Find where the given text appears and provide that cell's center as [X, Y] coordinate. 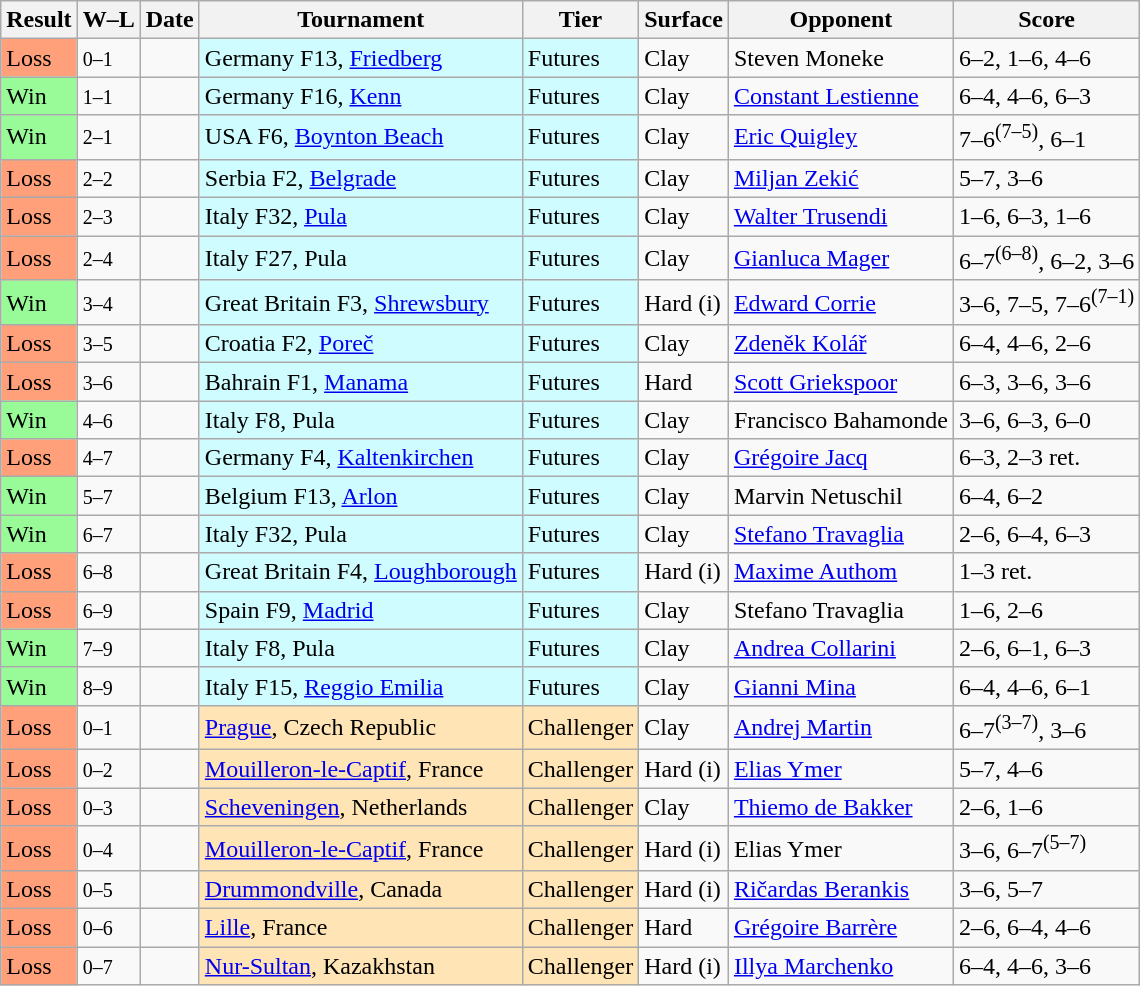
Tier [580, 20]
3–6, 6–3, 6–0 [1046, 420]
Italy F27, Pula [360, 258]
5–7, 4–6 [1046, 769]
4–6 [108, 420]
6–3, 3–6, 3–6 [1046, 382]
6–3, 2–3 ret. [1046, 458]
Grégoire Jacq [840, 458]
USA F6, Boynton Beach [360, 138]
6–4, 4–6, 2–6 [1046, 344]
0–5 [108, 890]
Zdeněk Kolář [840, 344]
5–7, 3–6 [1046, 178]
Nur-Sultan, Kazakhstan [360, 966]
Croatia F2, Poreč [360, 344]
0–7 [108, 966]
Grégoire Barrère [840, 928]
Andrej Martin [840, 728]
Germany F4, Kaltenkirchen [360, 458]
2–2 [108, 178]
3–6 [108, 382]
W–L [108, 20]
1–3 ret. [1046, 572]
7–9 [108, 648]
7–6(7–5), 6–1 [1046, 138]
Edward Corrie [840, 302]
Date [170, 20]
6–4, 6–2 [1046, 496]
Scott Griekspoor [840, 382]
Gianni Mina [840, 686]
Germany F13, Friedberg [360, 58]
Ričardas Berankis [840, 890]
Francisco Bahamonde [840, 420]
6–4, 4–6, 6–3 [1046, 96]
Serbia F2, Belgrade [360, 178]
Maxime Authom [840, 572]
Prague, Czech Republic [360, 728]
2–3 [108, 217]
Drummondville, Canada [360, 890]
0–2 [108, 769]
3–4 [108, 302]
Walter Trusendi [840, 217]
Thiemo de Bakker [840, 807]
Andrea Collarini [840, 648]
3–6, 7–5, 7–6(7–1) [1046, 302]
0–6 [108, 928]
Germany F16, Kenn [360, 96]
8–9 [108, 686]
2–1 [108, 138]
1–6, 6–3, 1–6 [1046, 217]
Miljan Zekić [840, 178]
0–4 [108, 848]
6–4, 4–6, 6–1 [1046, 686]
2–6, 6–1, 6–3 [1046, 648]
6–4, 4–6, 3–6 [1046, 966]
6–7 [108, 534]
Great Britain F4, Loughborough [360, 572]
Belgium F13, Arlon [360, 496]
Italy F15, Reggio Emilia [360, 686]
Bahrain F1, Manama [360, 382]
5–7 [108, 496]
6–7(6–8), 6–2, 3–6 [1046, 258]
4–7 [108, 458]
2–4 [108, 258]
Opponent [840, 20]
2–6, 1–6 [1046, 807]
1–1 [108, 96]
Steven Moneke [840, 58]
Surface [684, 20]
3–6, 5–7 [1046, 890]
Result [39, 20]
6–7(3–7), 3–6 [1046, 728]
1–6, 2–6 [1046, 610]
Marvin Netuschil [840, 496]
6–2, 1–6, 4–6 [1046, 58]
2–6, 6–4, 6–3 [1046, 534]
3–5 [108, 344]
Lille, France [360, 928]
Spain F9, Madrid [360, 610]
2–6, 6–4, 4–6 [1046, 928]
Constant Lestienne [840, 96]
Illya Marchenko [840, 966]
0–3 [108, 807]
6–9 [108, 610]
Scheveningen, Netherlands [360, 807]
Tournament [360, 20]
Score [1046, 20]
Gianluca Mager [840, 258]
Eric Quigley [840, 138]
Great Britain F3, Shrewsbury [360, 302]
3–6, 6–7(5–7) [1046, 848]
6–8 [108, 572]
